Locate the cell with the specified text and output its (X, Y) center coordinate. 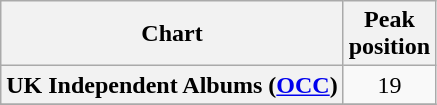
UK Independent Albums (OCC) (172, 85)
Chart (172, 34)
Peakposition (389, 34)
19 (389, 85)
